Determine the [x, y] coordinate at the center of the cell enclosing the given text.  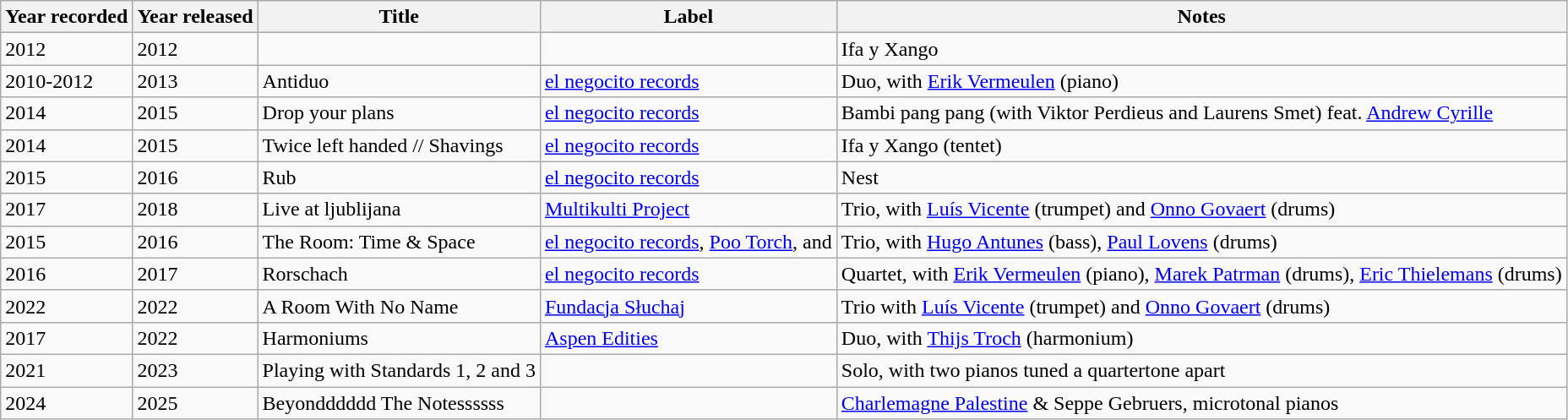
2025 [195, 403]
Ifa y Xango (tentet) [1201, 145]
Solo, with two pianos tuned a quartertone apart [1201, 370]
2010-2012 [67, 81]
Year released [195, 17]
Beyondddddd The Notessssss [399, 403]
Duo, with Thijs Troch (harmonium) [1201, 338]
2023 [195, 370]
Playing with Standards 1, 2 and 3 [399, 370]
Quartet, with Erik Vermeulen (piano), Marek Patrman (drums), Eric Thielemans (drums) [1201, 274]
Live at ljublijana [399, 210]
Nest [1201, 177]
Notes [1201, 17]
Trio, with Hugo Antunes (bass), Paul Lovens (drums) [1201, 242]
Aspen Edities [688, 338]
Trio, with Luís Vicente (trumpet) and Onno Govaert (drums) [1201, 210]
Label [688, 17]
Rorschach [399, 274]
Bambi pang pang (with Viktor Perdieus and Laurens Smet) feat. Andrew Cyrille [1201, 113]
Harmoniums [399, 338]
Duo, with Erik Vermeulen (piano) [1201, 81]
Title [399, 17]
Drop your plans [399, 113]
A Room With No Name [399, 306]
Antiduo [399, 81]
Rub [399, 177]
2021 [67, 370]
Charlemagne Palestine & Seppe Gebruers, microtonal pianos [1201, 403]
2013 [195, 81]
The Room: Time & Space [399, 242]
2018 [195, 210]
2024 [67, 403]
Year recorded [67, 17]
Fundacja Słuchaj [688, 306]
Trio with Luís Vicente (trumpet) and Onno Govaert (drums) [1201, 306]
el negocito records, Poo Torch, and [688, 242]
Twice left handed // Shavings [399, 145]
Multikulti Project [688, 210]
Ifa y Xango [1201, 49]
